Pinpoint the cell where the given text exists, returning its (X, Y) midpoint coordinate. 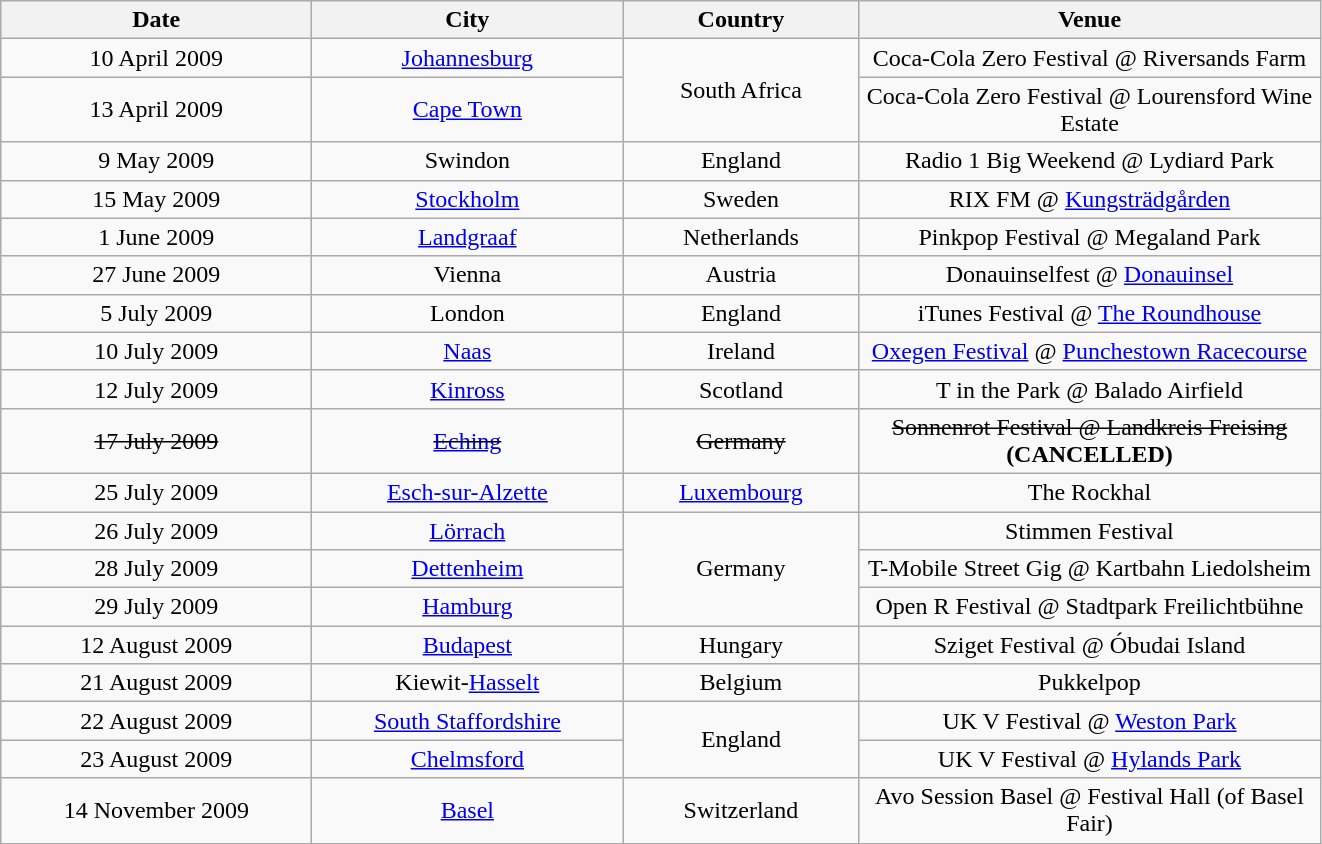
28 July 2009 (156, 569)
Hamburg (468, 607)
Eching (468, 440)
27 June 2009 (156, 275)
Avo Session Basel @ Festival Hall (of Basel Fair) (1090, 810)
UK V Festival @ Weston Park (1090, 721)
Sziget Festival @ Óbudai Island (1090, 645)
Radio 1 Big Weekend @ Lydiard Park (1090, 161)
Vienna (468, 275)
12 July 2009 (156, 389)
13 April 2009 (156, 110)
Pukkelpop (1090, 683)
25 July 2009 (156, 492)
Netherlands (741, 237)
12 August 2009 (156, 645)
Stockholm (468, 199)
Switzerland (741, 810)
Scotland (741, 389)
10 July 2009 (156, 351)
Lörrach (468, 531)
T-Mobile Street Gig @ Kartbahn Liedolsheim (1090, 569)
Open R Festival @ Stadtpark Freilichtbühne (1090, 607)
Basel (468, 810)
Dettenheim (468, 569)
Oxegen Festival @ Punchestown Racecourse (1090, 351)
Country (741, 20)
Coca-Cola Zero Festival @ Riversands Farm (1090, 58)
21 August 2009 (156, 683)
5 July 2009 (156, 313)
22 August 2009 (156, 721)
Sweden (741, 199)
Belgium (741, 683)
Esch-sur-Alzette (468, 492)
29 July 2009 (156, 607)
Budapest (468, 645)
15 May 2009 (156, 199)
T in the Park @ Balado Airfield (1090, 389)
UK V Festival @ Hylands Park (1090, 759)
Landgraaf (468, 237)
23 August 2009 (156, 759)
Sonnenrot Festival @ Landkreis Freising (CANCELLED) (1090, 440)
Naas (468, 351)
Luxembourg (741, 492)
Pinkpop Festival @ Megaland Park (1090, 237)
London (468, 313)
City (468, 20)
10 April 2009 (156, 58)
26 July 2009 (156, 531)
Stimmen Festival (1090, 531)
Ireland (741, 351)
Coca-Cola Zero Festival @ Lourensford Wine Estate (1090, 110)
RIX FM @ Kungsträdgården (1090, 199)
Austria (741, 275)
Kiewit-Hasselt (468, 683)
17 July 2009 (156, 440)
Hungary (741, 645)
Date (156, 20)
South Africa (741, 90)
14 November 2009 (156, 810)
Chelmsford (468, 759)
Cape Town (468, 110)
Donauinselfest @ Donauinsel (1090, 275)
Venue (1090, 20)
Kinross (468, 389)
Swindon (468, 161)
The Rockhal (1090, 492)
iTunes Festival @ The Roundhouse (1090, 313)
1 June 2009 (156, 237)
9 May 2009 (156, 161)
South Staffordshire (468, 721)
Johannesburg (468, 58)
